Return the (X, Y) coordinate for the center point of the cell that contains the specified text.  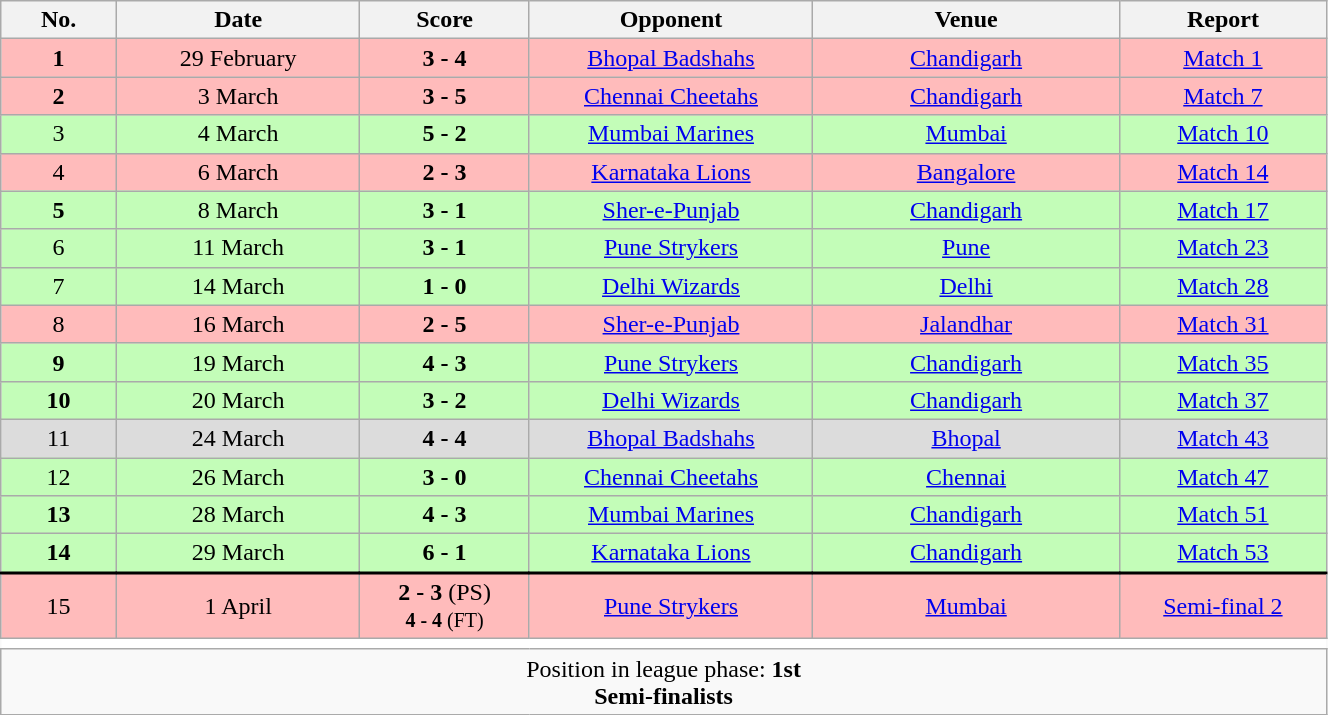
3 (59, 134)
Report (1222, 20)
Match 31 (1222, 324)
Date (238, 20)
Match 28 (1222, 286)
24 March (238, 438)
3 - 5 (444, 96)
13 (59, 515)
Semi-final 2 (1222, 605)
Match 53 (1222, 554)
4 - 4 (444, 438)
Match 7 (1222, 96)
8 March (238, 210)
2 - 5 (444, 324)
2 - 3 (444, 172)
6 (59, 248)
Score (444, 20)
10 (59, 400)
Opponent (671, 20)
6 - 1 (444, 554)
19 March (238, 362)
4 (59, 172)
14 March (238, 286)
11 (59, 438)
9 (59, 362)
Bhopal (966, 438)
Match 1 (1222, 58)
1 - 0 (444, 286)
Jalandhar (966, 324)
Match 51 (1222, 515)
2 - 3 (PS) 4 - 4 (FT) (444, 605)
29 February (238, 58)
2 (59, 96)
Match 17 (1222, 210)
5 (59, 210)
20 March (238, 400)
29 March (238, 554)
8 (59, 324)
5 - 2 (444, 134)
15 (59, 605)
Match 47 (1222, 477)
3 - 4 (444, 58)
Venue (966, 20)
Match 14 (1222, 172)
3 March (238, 96)
7 (59, 286)
26 March (238, 477)
Match 43 (1222, 438)
Chennai (966, 477)
Position in league phase: 1stSemi-finalists (664, 682)
16 March (238, 324)
1 April (238, 605)
14 (59, 554)
12 (59, 477)
6 March (238, 172)
11 March (238, 248)
28 March (238, 515)
4 March (238, 134)
Match 10 (1222, 134)
Delhi (966, 286)
Match 23 (1222, 248)
Pune (966, 248)
3 - 2 (444, 400)
Match 37 (1222, 400)
No. (59, 20)
1 (59, 58)
Match 35 (1222, 362)
Bangalore (966, 172)
3 - 0 (444, 477)
